Determine the (x, y) coordinate at the center of the cell enclosing the given text.  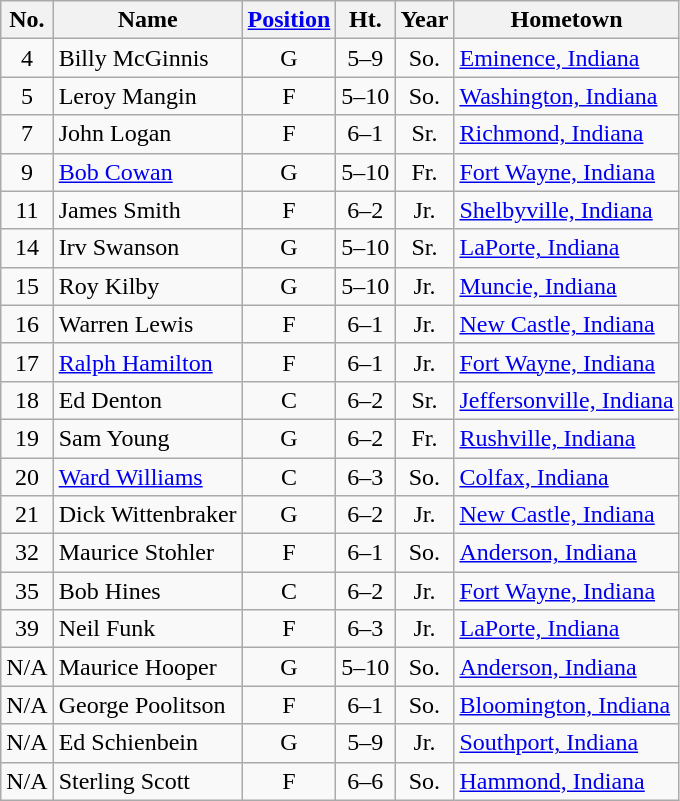
21 (27, 515)
Southport, Indiana (566, 743)
Irv Swanson (148, 248)
Sam Young (148, 438)
Billy McGinnis (148, 58)
Warren Lewis (148, 324)
5 (27, 96)
Position (289, 20)
Dick Wittenbraker (148, 515)
Bob Hines (148, 591)
Washington, Indiana (566, 96)
Colfax, Indiana (566, 477)
39 (27, 629)
18 (27, 400)
20 (27, 477)
James Smith (148, 210)
16 (27, 324)
32 (27, 553)
Sterling Scott (148, 781)
Hometown (566, 20)
Rushville, Indiana (566, 438)
George Poolitson (148, 705)
Richmond, Indiana (566, 134)
Shelbyville, Indiana (566, 210)
7 (27, 134)
Jeffersonville, Indiana (566, 400)
17 (27, 362)
Name (148, 20)
Ward Williams (148, 477)
Maurice Hooper (148, 667)
Bob Cowan (148, 172)
Ed Denton (148, 400)
Neil Funk (148, 629)
Ht. (366, 20)
Hammond, Indiana (566, 781)
9 (27, 172)
Maurice Stohler (148, 553)
Muncie, Indiana (566, 286)
11 (27, 210)
Ed Schienbein (148, 743)
6–6 (366, 781)
Year (424, 20)
Roy Kilby (148, 286)
4 (27, 58)
John Logan (148, 134)
14 (27, 248)
Bloomington, Indiana (566, 705)
Ralph Hamilton (148, 362)
19 (27, 438)
15 (27, 286)
No. (27, 20)
Eminence, Indiana (566, 58)
35 (27, 591)
Leroy Mangin (148, 96)
